Pinpoint the cell where the given text exists, returning its [X, Y] midpoint coordinate. 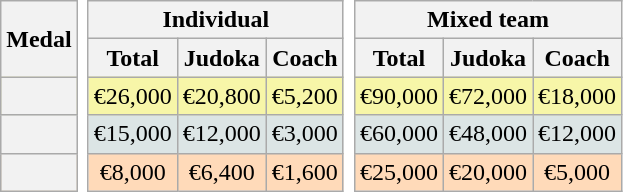
€3,000 [304, 134]
€48,000 [488, 134]
€90,000 [398, 96]
€25,000 [398, 172]
€60,000 [398, 134]
€8,000 [132, 172]
€72,000 [488, 96]
Medal [39, 39]
Individual [216, 20]
€26,000 [132, 96]
€18,000 [578, 96]
€5,000 [578, 172]
Mixed team [488, 20]
€15,000 [132, 134]
€6,400 [222, 172]
€20,800 [222, 96]
€5,200 [304, 96]
€20,000 [488, 172]
€1,600 [304, 172]
